Output the [x, y] coordinate of the center of the cell containing the given text.  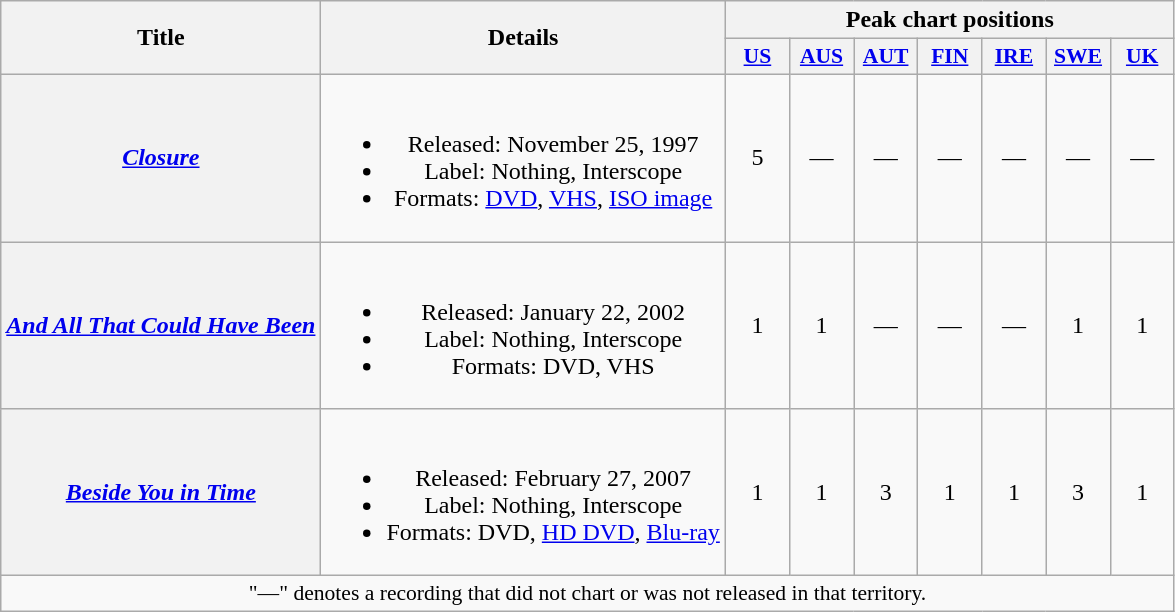
Peak chart positions [950, 20]
Details [523, 38]
Released: January 22, 2002Label: Nothing, InterscopeFormats: DVD, VHS [523, 326]
"—" denotes a recording that did not chart or was not released in that territory. [588, 594]
UK [1142, 57]
IRE [1014, 57]
And All That Could Have Been [161, 326]
Beside You in Time [161, 492]
AUS [821, 57]
Released: February 27, 2007Label: Nothing, InterscopeFormats: DVD, HD DVD, Blu-ray [523, 492]
5 [757, 158]
Released: November 25, 1997Label: Nothing, InterscopeFormats: DVD, VHS, ISO image [523, 158]
AUT [886, 57]
Closure [161, 158]
US [757, 57]
SWE [1078, 57]
Title [161, 38]
FIN [950, 57]
